Return the (X, Y) coordinate for the center point of the cell that contains the specified text.  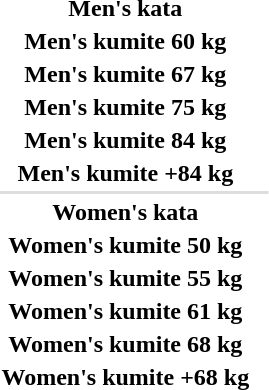
Women's kumite 50 kg (126, 245)
Men's kumite +84 kg (126, 173)
Women's kumite 68 kg (126, 344)
Women's kata (126, 212)
Women's kumite 55 kg (126, 278)
Men's kumite 84 kg (126, 140)
Women's kumite 61 kg (126, 311)
Men's kumite 60 kg (126, 41)
Men's kumite 75 kg (126, 107)
Men's kumite 67 kg (126, 74)
